Extract the [x, y] coordinate from the center of the cell holding the provided text.  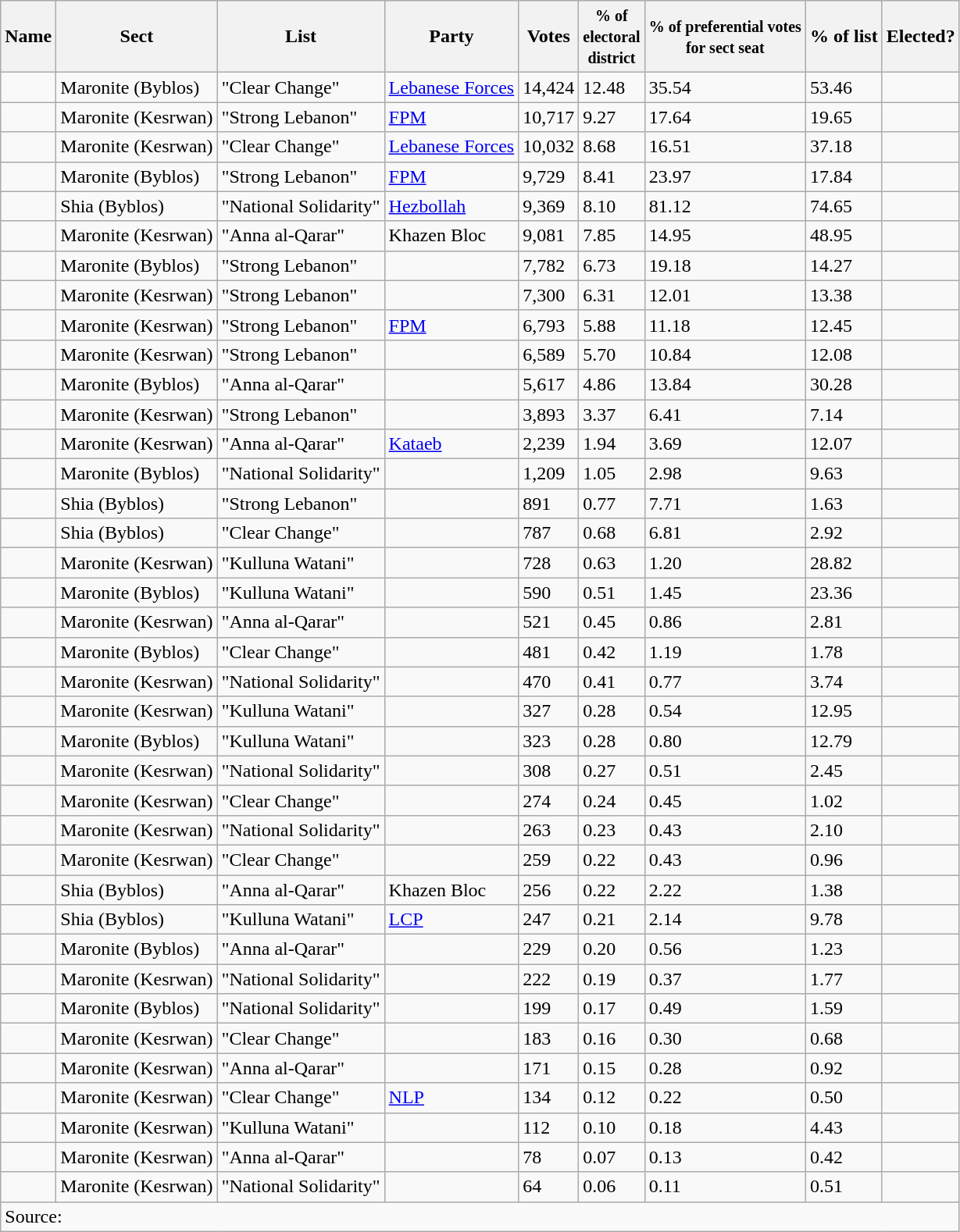
0.07 [612, 1157]
0.13 [725, 1157]
6.81 [725, 533]
1.63 [844, 504]
256 [548, 889]
222 [548, 979]
112 [548, 1127]
0.11 [725, 1187]
308 [548, 771]
7.85 [612, 236]
7,782 [548, 265]
590 [548, 593]
0.27 [612, 771]
1.78 [844, 652]
0.96 [844, 860]
12.07 [844, 444]
787 [548, 533]
% of preferential votesfor sect seat [725, 37]
0.24 [612, 800]
10,717 [548, 117]
1.20 [725, 563]
0.06 [612, 1187]
30.28 [844, 384]
13.38 [844, 295]
0.16 [612, 1038]
0.80 [725, 741]
0.21 [612, 920]
1.59 [844, 1009]
9.27 [612, 117]
0.49 [725, 1009]
2,239 [548, 444]
274 [548, 800]
10.84 [725, 354]
1.77 [844, 979]
8.41 [612, 176]
3,893 [548, 415]
78 [548, 1157]
0.37 [725, 979]
12.01 [725, 295]
6.41 [725, 415]
37.18 [844, 147]
0.41 [612, 682]
134 [548, 1098]
81.12 [725, 206]
229 [548, 949]
23.36 [844, 593]
2.92 [844, 533]
List [301, 37]
3.69 [725, 444]
% ofelectoraldistrict [612, 37]
0.15 [612, 1068]
Elected? [920, 37]
470 [548, 682]
14.95 [725, 236]
6,589 [548, 354]
Sect [137, 37]
53.46 [844, 87]
12.48 [612, 87]
1.19 [725, 652]
14,424 [548, 87]
LCP [451, 920]
0.56 [725, 949]
64 [548, 1187]
0.92 [844, 1068]
9,081 [548, 236]
1,209 [548, 474]
521 [548, 622]
0.23 [612, 830]
1.02 [844, 800]
0.12 [612, 1098]
327 [548, 711]
Kataeb [451, 444]
0.10 [612, 1127]
3.74 [844, 682]
4.86 [612, 384]
0.50 [844, 1098]
1.45 [725, 593]
323 [548, 741]
17.64 [725, 117]
35.54 [725, 87]
4.43 [844, 1127]
Votes [548, 37]
9,729 [548, 176]
5,617 [548, 384]
Hezbollah [451, 206]
1.38 [844, 889]
2.45 [844, 771]
NLP [451, 1098]
259 [548, 860]
10,032 [548, 147]
7.14 [844, 415]
28.82 [844, 563]
891 [548, 504]
5.70 [612, 354]
0.18 [725, 1127]
Party [451, 37]
171 [548, 1068]
12.95 [844, 711]
1.94 [612, 444]
12.08 [844, 354]
9.78 [844, 920]
247 [548, 920]
6,793 [548, 325]
9,369 [548, 206]
Name [28, 37]
2.14 [725, 920]
8.10 [612, 206]
1.05 [612, 474]
0.20 [612, 949]
0.17 [612, 1009]
48.95 [844, 236]
11.18 [725, 325]
% of list [844, 37]
3.37 [612, 415]
0.19 [612, 979]
2.98 [725, 474]
0.30 [725, 1038]
2.22 [725, 889]
5.88 [612, 325]
19.18 [725, 265]
74.65 [844, 206]
17.84 [844, 176]
0.63 [612, 563]
7,300 [548, 295]
12.79 [844, 741]
12.45 [844, 325]
263 [548, 830]
7.71 [725, 504]
6.73 [612, 265]
9.63 [844, 474]
14.27 [844, 265]
0.54 [725, 711]
Source: [480, 1216]
481 [548, 652]
183 [548, 1038]
2.81 [844, 622]
728 [548, 563]
0.86 [725, 622]
2.10 [844, 830]
16.51 [725, 147]
6.31 [612, 295]
8.68 [612, 147]
19.65 [844, 117]
23.97 [725, 176]
13.84 [725, 384]
199 [548, 1009]
1.23 [844, 949]
